Return [x, y] of the center of cell containing provided text 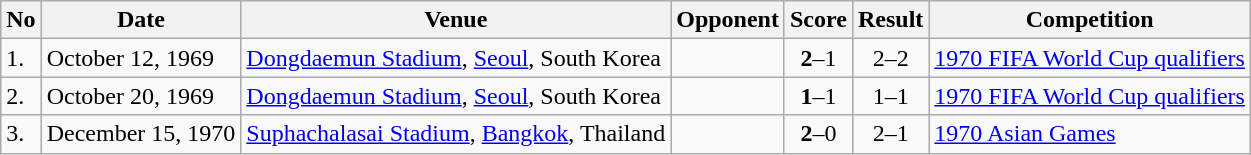
1. [21, 58]
2–2 [890, 58]
Result [890, 20]
No [21, 20]
December 15, 1970 [141, 134]
2–0 [818, 134]
Venue [456, 20]
Opponent [728, 20]
2. [21, 96]
Score [818, 20]
3. [21, 134]
October 12, 1969 [141, 58]
1970 Asian Games [1090, 134]
Suphachalasai Stadium, Bangkok, Thailand [456, 134]
Competition [1090, 20]
Date [141, 20]
October 20, 1969 [141, 96]
